For the text-containing cell, return its midpoint in (X, Y) coordinate format. 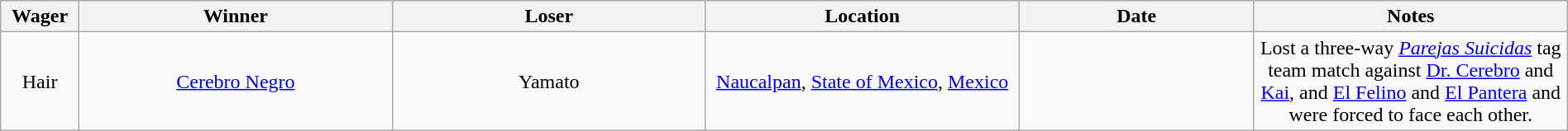
Naucalpan, State of Mexico, Mexico (862, 81)
Yamato (549, 81)
Location (862, 16)
Wager (40, 16)
Date (1136, 16)
Loser (549, 16)
Winner (235, 16)
Cerebro Negro (235, 81)
Lost a three-way Parejas Suicidas tag team match against Dr. Cerebro and Kai, and El Felino and El Pantera and were forced to face each other. (1411, 81)
Hair (40, 81)
Notes (1411, 16)
